Identify which cell holds the provided text, then report its [x, y] central coordinate. 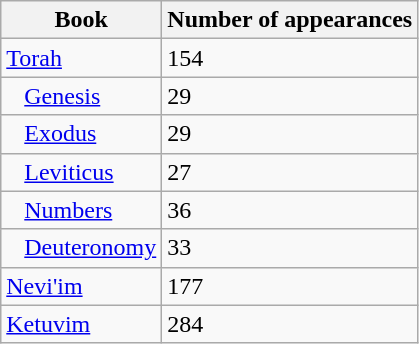
Nevi'im [82, 286]
Exodus [82, 134]
27 [290, 172]
177 [290, 286]
Leviticus [82, 172]
Ketuvim [82, 324]
154 [290, 58]
Deuteronomy [82, 248]
Torah [82, 58]
36 [290, 210]
Number of appearances [290, 20]
Genesis [82, 96]
284 [290, 324]
33 [290, 248]
Numbers [82, 210]
Book [82, 20]
